Output the (X, Y) coordinate of the center of the cell containing the given text.  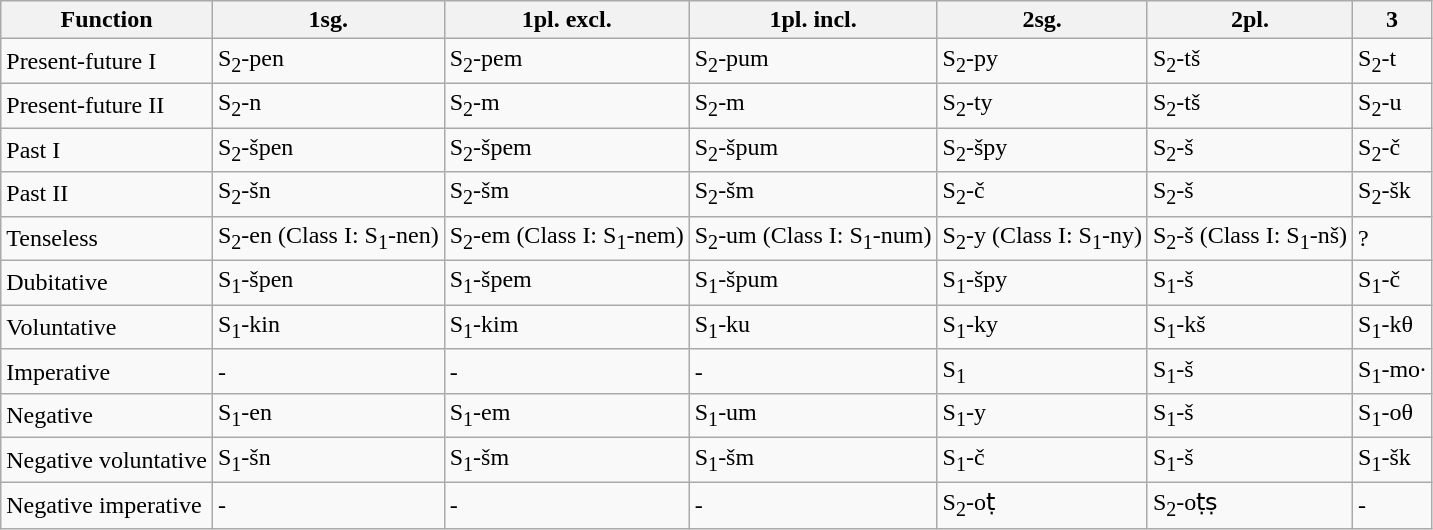
Past II (107, 194)
Function (107, 20)
S2-t (1392, 61)
S2-š (Class I: S1-nš) (1250, 238)
S1-ky (1042, 327)
2sg. (1042, 20)
S2-pen (328, 61)
1sg. (328, 20)
S2-en (Class I: S1-nen) (328, 238)
S1-ku (813, 327)
S2-um (Class I: S1-num) (813, 238)
S2-špy (1042, 150)
S1-špem (566, 283)
S2-šk (1392, 194)
S2-šn (328, 194)
S2-py (1042, 61)
S2-y (Class I: S1-ny) (1042, 238)
S1-oθ (1392, 416)
Voluntative (107, 327)
S1 (1042, 371)
1pl. excl. (566, 20)
S1-šn (328, 460)
S2-pum (813, 61)
S1-špen (328, 283)
Present-future II (107, 105)
S1-kθ (1392, 327)
2pl. (1250, 20)
S2-ty (1042, 105)
Negative (107, 416)
Past I (107, 150)
S2-u (1392, 105)
Imperative (107, 371)
S1-um (813, 416)
S1-mo· (1392, 371)
S1-kim (566, 327)
? (1392, 238)
1pl. incl. (813, 20)
Tenseless (107, 238)
S2-špem (566, 150)
S1-špum (813, 283)
S1-em (566, 416)
S1-kin (328, 327)
3 (1392, 20)
S1-šk (1392, 460)
Present-future I (107, 61)
S1-en (328, 416)
S2-oṭṣ (1250, 505)
S2-em (Class I: S1-nem) (566, 238)
S2-špen (328, 150)
S2-n (328, 105)
S2-pem (566, 61)
Negative voluntative (107, 460)
S1-kš (1250, 327)
S1-y (1042, 416)
S1-špy (1042, 283)
S2-oṭ (1042, 505)
Negative imperative (107, 505)
Dubitative (107, 283)
S2-špum (813, 150)
